For the text-containing cell, return its midpoint in [X, Y] coordinate format. 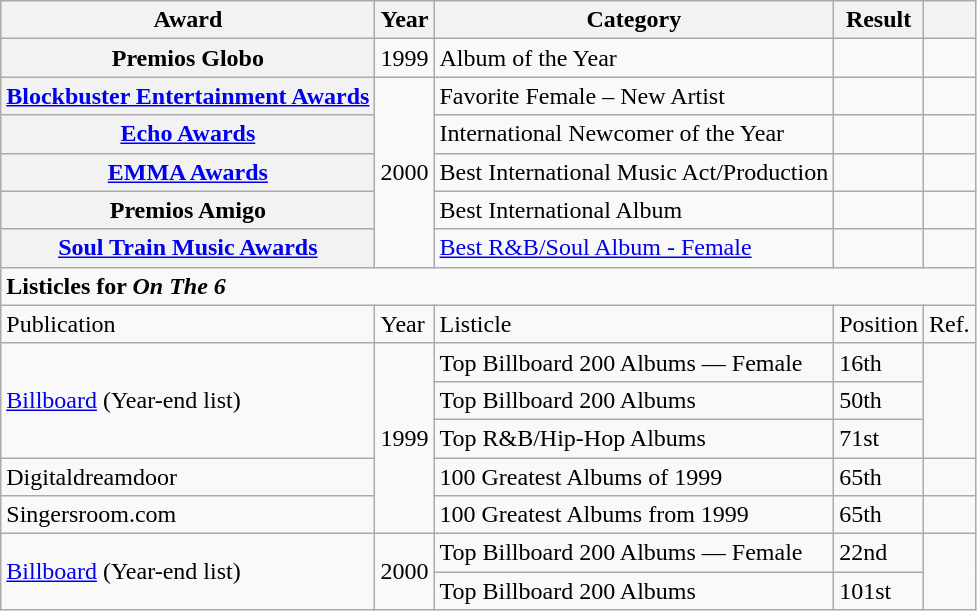
Premios Amigo [188, 210]
Soul Train Music Awards [188, 248]
Premios Globo [188, 58]
Award [188, 20]
22nd [879, 553]
Listicle [634, 324]
Best International Album [634, 210]
Blockbuster Entertainment Awards [188, 96]
EMMA Awards [188, 172]
International Newcomer of the Year [634, 134]
Echo Awards [188, 134]
100 Greatest Albums of 1999 [634, 477]
101st [879, 591]
Listicles for On The 6 [488, 286]
Album of the Year [634, 58]
Favorite Female – New Artist [634, 96]
Digitaldreamdoor [188, 477]
Best International Music Act/Production [634, 172]
Top R&B/Hip-Hop Albums [634, 438]
Best R&B/Soul Album - Female [634, 248]
71st [879, 438]
Position [879, 324]
Publication [188, 324]
50th [879, 400]
Ref. [949, 324]
100 Greatest Albums from 1999 [634, 515]
Result [879, 20]
Category [634, 20]
Singersroom.com [188, 515]
16th [879, 362]
